Output the (X, Y) coordinate of the center of the cell containing the given text.  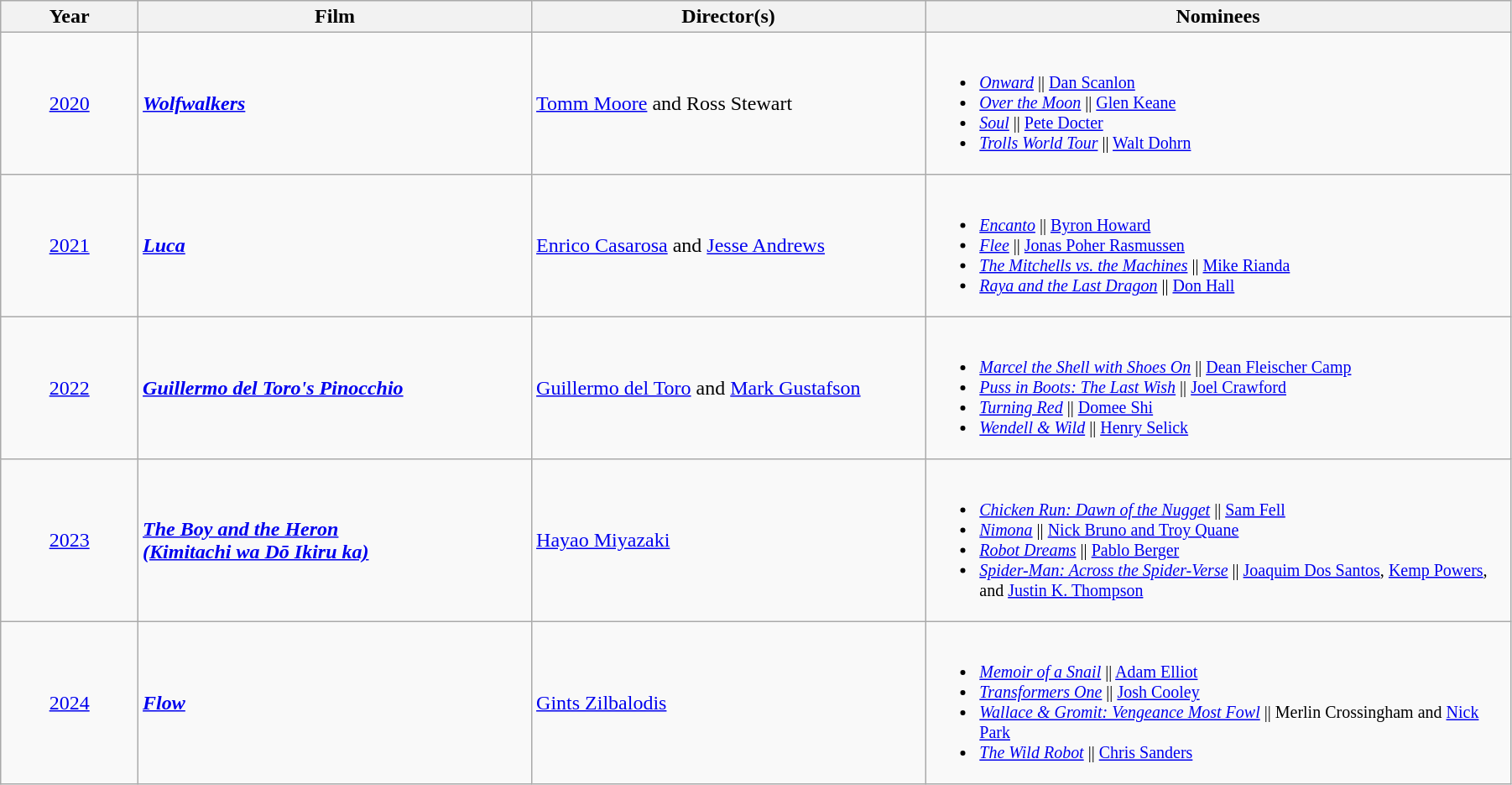
Guillermo del Toro and Mark Gustafson (728, 388)
Encanto || Byron HowardFlee || Jonas Poher RasmussenThe Mitchells vs. the Machines || Mike RiandaRaya and the Last Dragon || Don Hall (1218, 245)
Year (70, 17)
Nominees (1218, 17)
2024 (70, 704)
2021 (70, 245)
Gints Zilbalodis (728, 704)
Flow (336, 704)
Luca (336, 245)
2023 (70, 541)
Onward || Dan ScanlonOver the Moon || Glen KeaneSoul || Pete DocterTrolls World Tour || Walt Dohrn (1218, 104)
Tomm Moore and Ross Stewart (728, 104)
2022 (70, 388)
Enrico Casarosa and Jesse Andrews (728, 245)
The Boy and the Heron(Kimitachi wa Dō Ikiru ka) (336, 541)
Guillermo del Toro's Pinocchio (336, 388)
Film (336, 17)
Hayao Miyazaki (728, 541)
Director(s) (728, 17)
Wolfwalkers (336, 104)
2020 (70, 104)
